Scan for the cell matching the given text and deliver its (X, Y) coordinate at center. 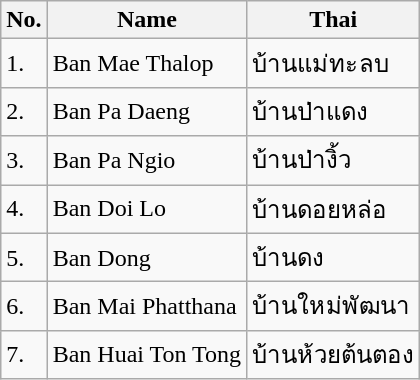
Ban Pa Daeng (146, 112)
Thai (334, 20)
6. (24, 306)
Ban Huai Ton Tong (146, 354)
Ban Dong (146, 258)
Ban Mae Thalop (146, 64)
2. (24, 112)
Name (146, 20)
No. (24, 20)
Ban Doi Lo (146, 208)
4. (24, 208)
7. (24, 354)
Ban Mai Phatthana (146, 306)
บ้านป่าแดง (334, 112)
บ้านดง (334, 258)
บ้านป่างิ้ว (334, 160)
บ้านแม่ทะลบ (334, 64)
1. (24, 64)
3. (24, 160)
บ้านใหม่พัฒนา (334, 306)
5. (24, 258)
บ้านดอยหล่อ (334, 208)
บ้านห้วยต้นตอง (334, 354)
Ban Pa Ngio (146, 160)
